Pinpoint the cell where the given text exists, returning its [X, Y] midpoint coordinate. 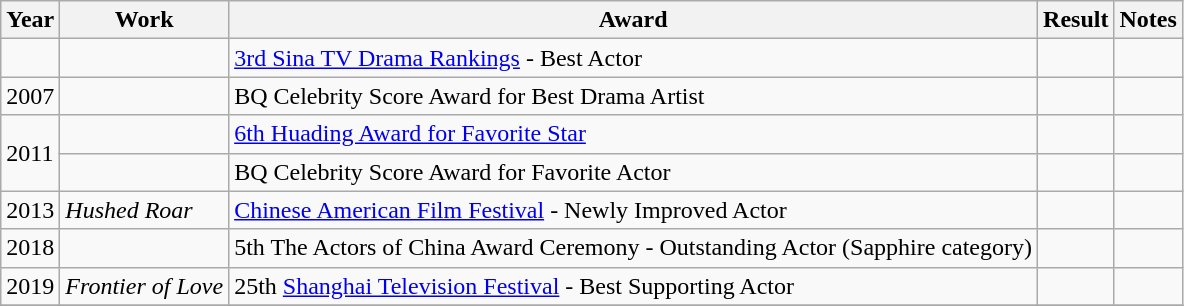
Chinese American Film Festival - Newly Improved Actor [634, 210]
2013 [30, 210]
25th Shanghai Television Festival - Best Supporting Actor [634, 286]
Result [1076, 20]
2007 [30, 96]
6th Huading Award for Favorite Star [634, 134]
Notes [1148, 20]
5th The Actors of China Award Ceremony - Outstanding Actor (Sapphire category) [634, 248]
3rd Sina TV Drama Rankings - Best Actor [634, 58]
Year [30, 20]
Work [144, 20]
2011 [30, 153]
Award [634, 20]
BQ Celebrity Score Award for Favorite Actor [634, 172]
Frontier of Love [144, 286]
2018 [30, 248]
Hushed Roar [144, 210]
BQ Celebrity Score Award for Best Drama Artist [634, 96]
2019 [30, 286]
